Scan for the cell matching the given text and deliver its [X, Y] coordinate at center. 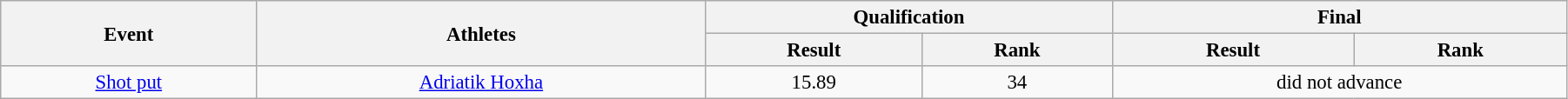
Event [129, 33]
Qualification [908, 17]
Athletes [481, 33]
Shot put [129, 82]
did not advance [1339, 82]
Adriatik Hoxha [481, 82]
15.89 [814, 82]
34 [1017, 82]
Final [1339, 17]
